Determine the (x, y) coordinate at the center of the cell enclosing the given text.  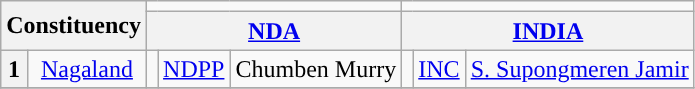
NDPP (194, 69)
Chumben Murry (316, 69)
1 (14, 69)
S. Supongmeren Jamir (580, 69)
INDIA (548, 31)
Constituency (74, 26)
INC (439, 69)
NDA (274, 31)
Nagaland (86, 69)
